Identify which cell holds the provided text, then report its (X, Y) central coordinate. 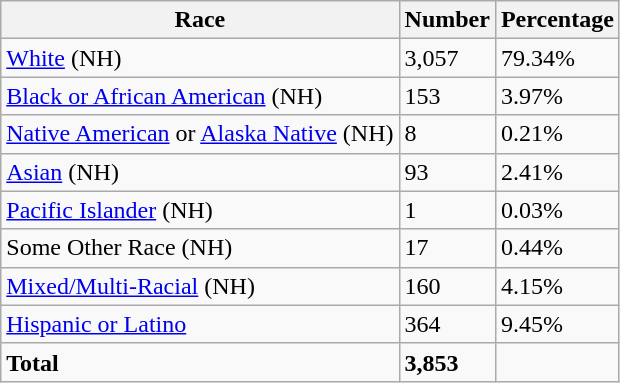
Pacific Islander (NH) (200, 210)
Mixed/Multi-Racial (NH) (200, 286)
9.45% (557, 324)
8 (447, 134)
Hispanic or Latino (200, 324)
Race (200, 20)
Some Other Race (NH) (200, 248)
3,853 (447, 362)
0.21% (557, 134)
1 (447, 210)
160 (447, 286)
0.44% (557, 248)
3.97% (557, 96)
364 (447, 324)
Native American or Alaska Native (NH) (200, 134)
4.15% (557, 286)
Asian (NH) (200, 172)
153 (447, 96)
93 (447, 172)
79.34% (557, 58)
0.03% (557, 210)
Number (447, 20)
Total (200, 362)
3,057 (447, 58)
Black or African American (NH) (200, 96)
White (NH) (200, 58)
2.41% (557, 172)
17 (447, 248)
Percentage (557, 20)
